Identify which cell holds the provided text, then report its [X, Y] central coordinate. 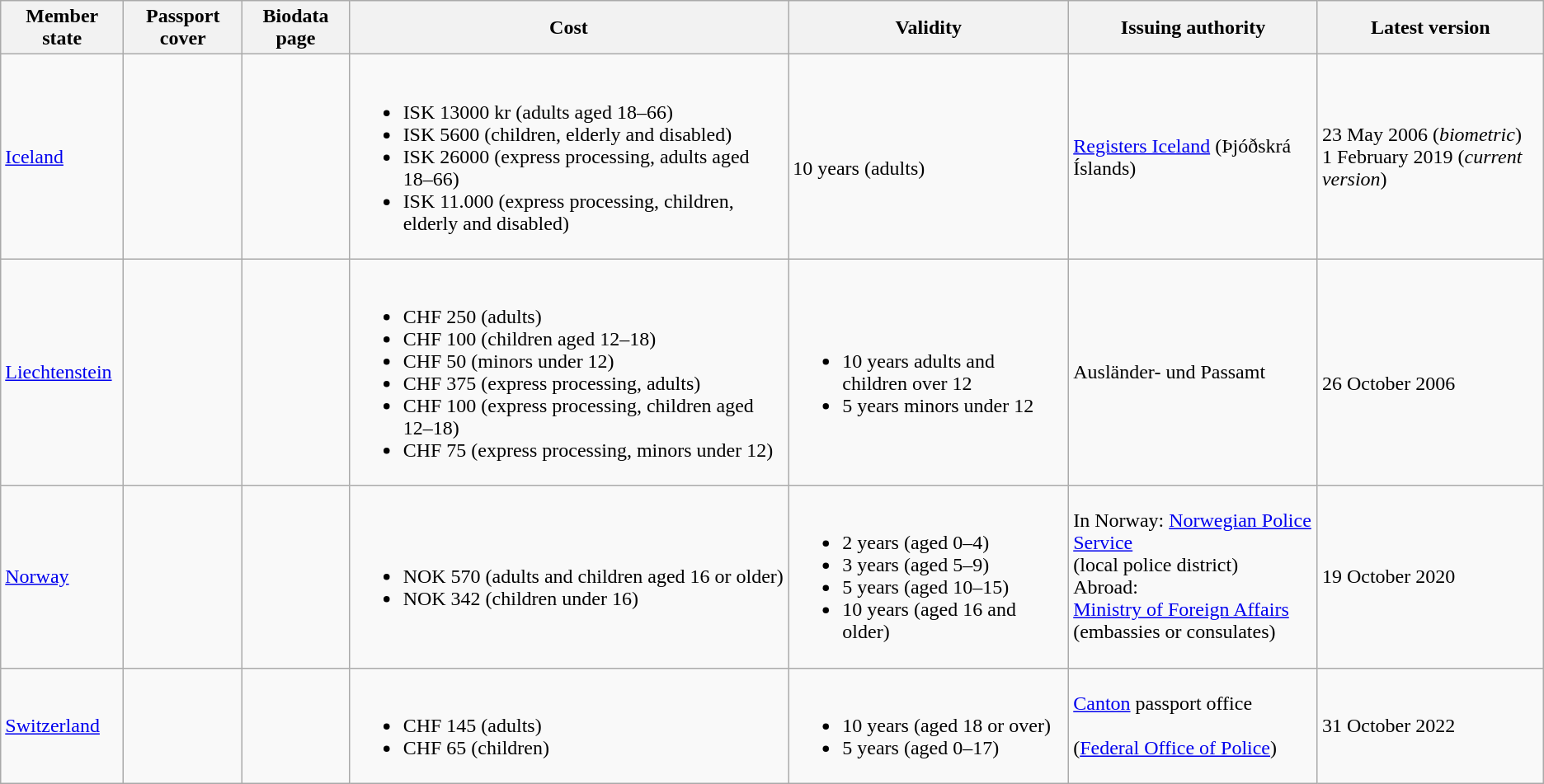
Validity [929, 28]
In Norway: Norwegian Police Service(local police district)Abroad:Ministry of Foreign Affairs(embassies or consulates) [1193, 577]
2 years (aged 0–4)3 years (aged 5–9)5 years (aged 10–15)10 years (aged 16 and older) [929, 577]
Canton passport office(Federal Office of Police) [1193, 725]
31 October 2022 [1430, 725]
Iceland [63, 157]
Cost [569, 28]
Norway [63, 577]
10 years (adults) [929, 157]
Switzerland [63, 725]
Biodata page [295, 28]
Liechtenstein [63, 373]
Registers Iceland (Þjóðskrá Íslands) [1193, 157]
26 October 2006 [1430, 373]
19 October 2020 [1430, 577]
CHF 145 (adults)CHF 65 (children) [569, 725]
Issuing authority [1193, 28]
10 years adults and children over 125 years minors under 12 [929, 373]
NOK 570 (adults and children aged 16 or older)NOK 342 (children under 16) [569, 577]
Ausländer- und Passamt [1193, 373]
Passport cover [183, 28]
10 years (aged 18 or over)5 years (aged 0–17) [929, 725]
Member state [63, 28]
23 May 2006 (biometric)1 February 2019 (current version) [1430, 157]
Latest version [1430, 28]
